Extract the [x, y] coordinate from the center of the cell holding the provided text.  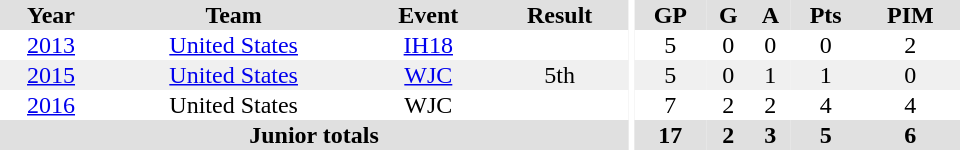
Result [560, 15]
Junior totals [314, 135]
2013 [51, 45]
Year [51, 15]
Team [234, 15]
2016 [51, 105]
5th [560, 75]
3 [770, 135]
7 [670, 105]
Pts [826, 15]
17 [670, 135]
IH18 [428, 45]
6 [910, 135]
2015 [51, 75]
GP [670, 15]
PIM [910, 15]
Event [428, 15]
G [728, 15]
A [770, 15]
